Return the (X, Y) coordinate for the center point of the cell that contains the specified text.  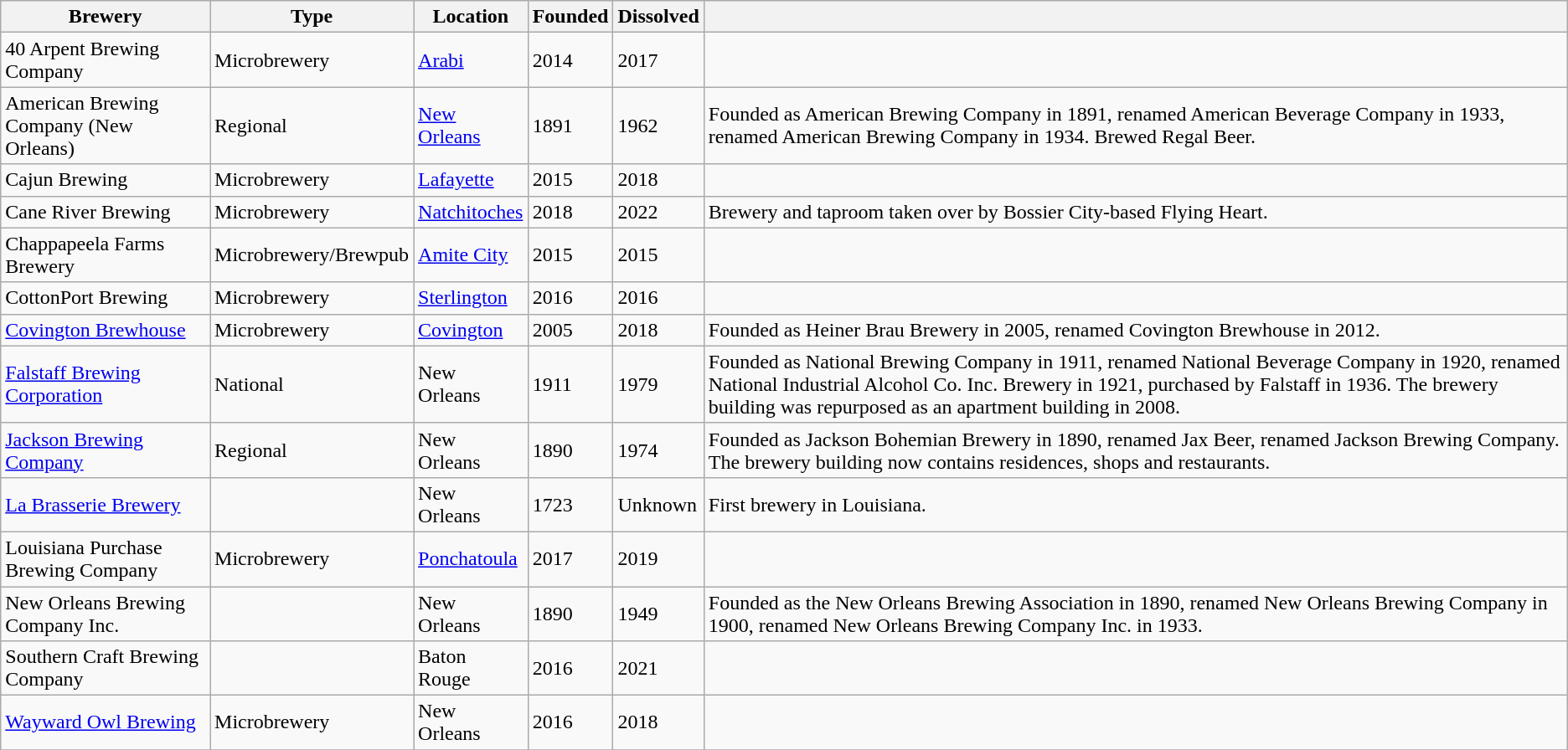
Louisiana Purchase Brewing Company (106, 559)
Dissolved (658, 17)
1974 (658, 450)
Cajun Brewing (106, 180)
Founded as American Brewing Company in 1891, renamed American Beverage Company in 1933, renamed American Brewing Company in 1934. Brewed Regal Beer. (1136, 126)
2014 (570, 60)
First brewery in Louisiana. (1136, 504)
Location (471, 17)
Falstaff Brewing Corporation (106, 384)
Ponchatoula (471, 559)
Brewery and taproom taken over by Bossier City-based Flying Heart. (1136, 212)
1979 (658, 384)
1962 (658, 126)
Amite City (471, 254)
2022 (658, 212)
1949 (658, 613)
Lafayette (471, 180)
Founded as Heiner Brau Brewery in 2005, renamed Covington Brewhouse in 2012. (1136, 330)
Microbrewery/Brewpub (312, 254)
2005 (570, 330)
Founded (570, 17)
Southern Craft Brewing Company (106, 668)
Covington Brewhouse (106, 330)
Covington (471, 330)
Cane River Brewing (106, 212)
2021 (658, 668)
1723 (570, 504)
40 Arpent Brewing Company (106, 60)
Arabi (471, 60)
1891 (570, 126)
Unknown (658, 504)
Type (312, 17)
La Brasserie Brewery (106, 504)
Sterlington (471, 298)
American Brewing Company (New Orleans) (106, 126)
Natchitoches (471, 212)
Baton Rouge (471, 668)
1911 (570, 384)
New Orleans Brewing Company Inc. (106, 613)
Brewery (106, 17)
Wayward Owl Brewing (106, 723)
Jackson Brewing Company (106, 450)
CottonPort Brewing (106, 298)
2019 (658, 559)
Chappapeela Farms Brewery (106, 254)
National (312, 384)
